For the text-containing cell, return its midpoint in [X, Y] coordinate format. 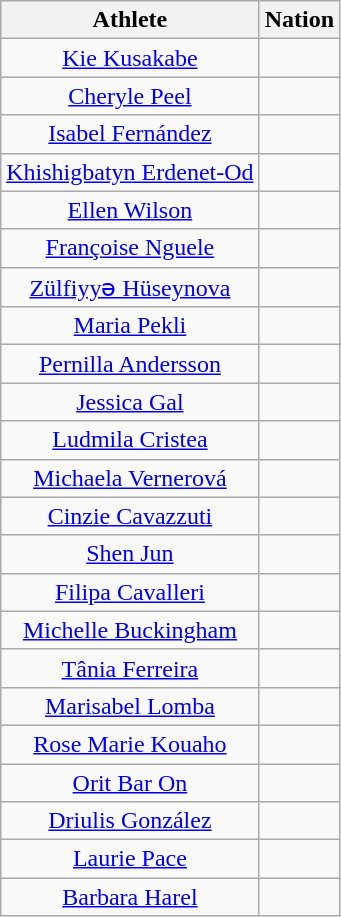
Jessica Gal [130, 402]
Kie Kusakabe [130, 58]
Orit Bar On [130, 783]
Shen Jun [130, 554]
Filipa Cavalleri [130, 592]
Zülfiyyə Hüseynova [130, 287]
Michelle Buckingham [130, 630]
Rose Marie Kouaho [130, 744]
Françoise Nguele [130, 248]
Nation [299, 20]
Ellen Wilson [130, 210]
Maria Pekli [130, 326]
Isabel Fernández [130, 134]
Michaela Vernerová [130, 478]
Driulis González [130, 821]
Cheryle Peel [130, 96]
Pernilla Andersson [130, 364]
Cinzie Cavazzuti [130, 516]
Ludmila Cristea [130, 440]
Khishigbatyn Erdenet-Od [130, 172]
Tânia Ferreira [130, 668]
Marisabel Lomba [130, 706]
Athlete [130, 20]
Barbara Harel [130, 897]
Laurie Pace [130, 859]
